Capture the cell that displays the provided text and extract its (x, y) central coordinate. 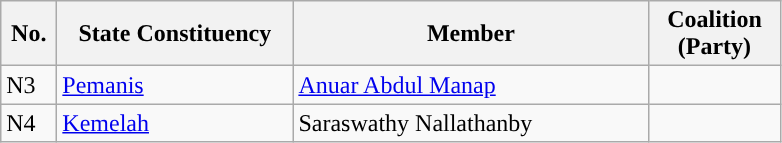
N4 (29, 123)
Kemelah (175, 123)
State Constituency (175, 34)
Anuar Abdul Manap (471, 85)
N3 (29, 85)
Pemanis (175, 85)
Coalition (Party) (714, 34)
Member (471, 34)
No. (29, 34)
Saraswathy Nallathanby (471, 123)
